Output the [x, y] coordinate of the center of the cell containing the given text.  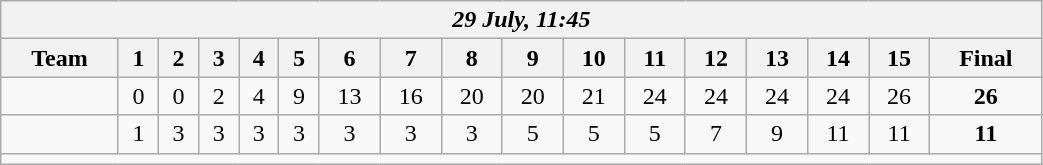
10 [594, 58]
14 [838, 58]
29 July, 11:45 [522, 20]
Final [986, 58]
6 [350, 58]
21 [594, 96]
16 [410, 96]
Team [60, 58]
8 [472, 58]
15 [900, 58]
12 [716, 58]
